Pinpoint the cell where the given text exists, returning its [x, y] midpoint coordinate. 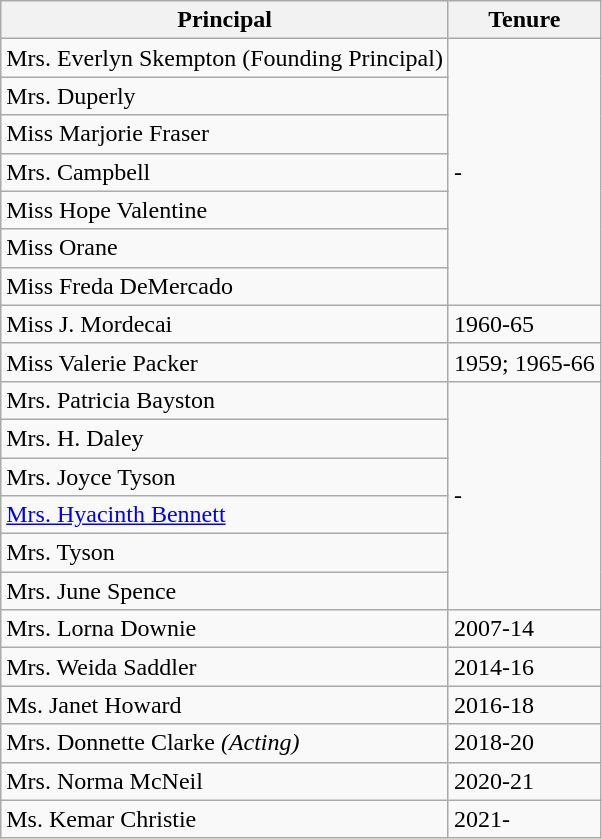
Mrs. Tyson [225, 553]
2014-16 [524, 667]
2020-21 [524, 781]
1959; 1965-66 [524, 362]
2021- [524, 819]
Miss Valerie Packer [225, 362]
Mrs. Lorna Downie [225, 629]
Mrs. Norma McNeil [225, 781]
Tenure [524, 20]
Mrs. Campbell [225, 172]
2018-20 [524, 743]
Mrs. Patricia Bayston [225, 400]
Mrs. Weida Saddler [225, 667]
2007-14 [524, 629]
Mrs. Donnette Clarke (Acting) [225, 743]
Mrs. Duperly [225, 96]
Mrs. Hyacinth Bennett [225, 515]
Ms. Janet Howard [225, 705]
2016-18 [524, 705]
Miss Hope Valentine [225, 210]
Miss J. Mordecai [225, 324]
Mrs. Joyce Tyson [225, 477]
Mrs. H. Daley [225, 438]
Principal [225, 20]
Ms. Kemar Christie [225, 819]
Mrs. Everlyn Skempton (Founding Principal) [225, 58]
Mrs. June Spence [225, 591]
Miss Marjorie Fraser [225, 134]
Miss Orane [225, 248]
1960-65 [524, 324]
Miss Freda DeMercado [225, 286]
